Capture the cell that displays the provided text and extract its (x, y) central coordinate. 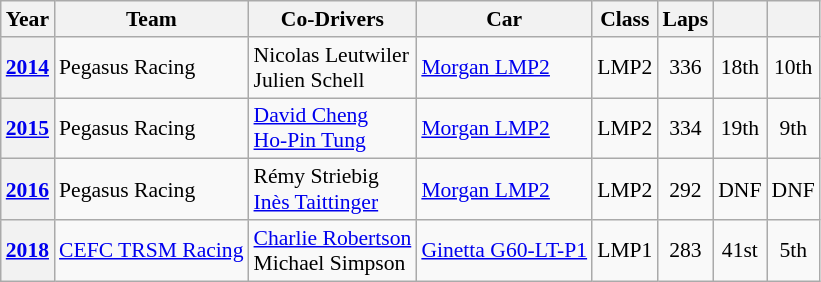
41st (740, 250)
2014 (28, 68)
CEFC TRSM Racing (151, 250)
283 (685, 250)
David Cheng Ho-Pin Tung (333, 128)
2016 (28, 190)
LMP1 (624, 250)
Nicolas Leutwiler Julien Schell (333, 68)
Car (504, 19)
10th (794, 68)
2018 (28, 250)
Co-Drivers (333, 19)
Laps (685, 19)
9th (794, 128)
Rémy Striebig Inès Taittinger (333, 190)
18th (740, 68)
19th (740, 128)
2015 (28, 128)
334 (685, 128)
Year (28, 19)
Class (624, 19)
Team (151, 19)
292 (685, 190)
Charlie Robertson Michael Simpson (333, 250)
Ginetta G60-LT-P1 (504, 250)
5th (794, 250)
336 (685, 68)
